Find where the given text appears and provide that cell's center as (X, Y) coordinate. 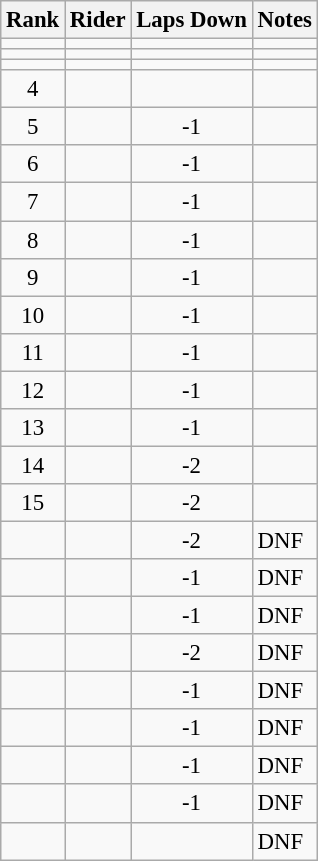
14 (33, 465)
4 (33, 89)
Notes (284, 20)
9 (33, 277)
11 (33, 352)
8 (33, 240)
Rider (98, 20)
Laps Down (192, 20)
Rank (33, 20)
5 (33, 127)
6 (33, 165)
15 (33, 503)
10 (33, 315)
7 (33, 202)
13 (33, 428)
12 (33, 390)
